For the text-containing cell, return its midpoint in [x, y] coordinate format. 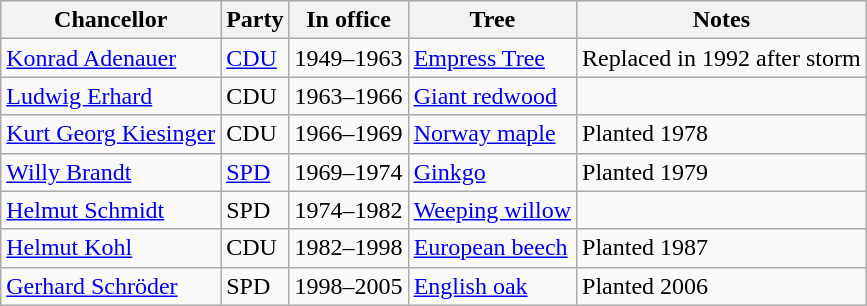
Norway maple [492, 134]
Planted 2006 [722, 286]
Planted 1978 [722, 134]
Notes [722, 20]
Willy Brandt [111, 172]
Ludwig Erhard [111, 96]
Konrad Adenauer [111, 58]
1963–1966 [348, 96]
Helmut Kohl [111, 248]
1949–1963 [348, 58]
Giant redwood [492, 96]
1969–1974 [348, 172]
Planted 1987 [722, 248]
Chancellor [111, 20]
Empress Tree [492, 58]
Planted 1979 [722, 172]
1998–2005 [348, 286]
Gerhard Schröder [111, 286]
Weeping willow [492, 210]
1974–1982 [348, 210]
Replaced in 1992 after storm [722, 58]
Kurt Georg Kiesinger [111, 134]
1966–1969 [348, 134]
European beech [492, 248]
Tree [492, 20]
English oak [492, 286]
Helmut Schmidt [111, 210]
In office [348, 20]
Ginkgo [492, 172]
1982–1998 [348, 248]
Party [255, 20]
